For the text-containing cell, return its midpoint in [x, y] coordinate format. 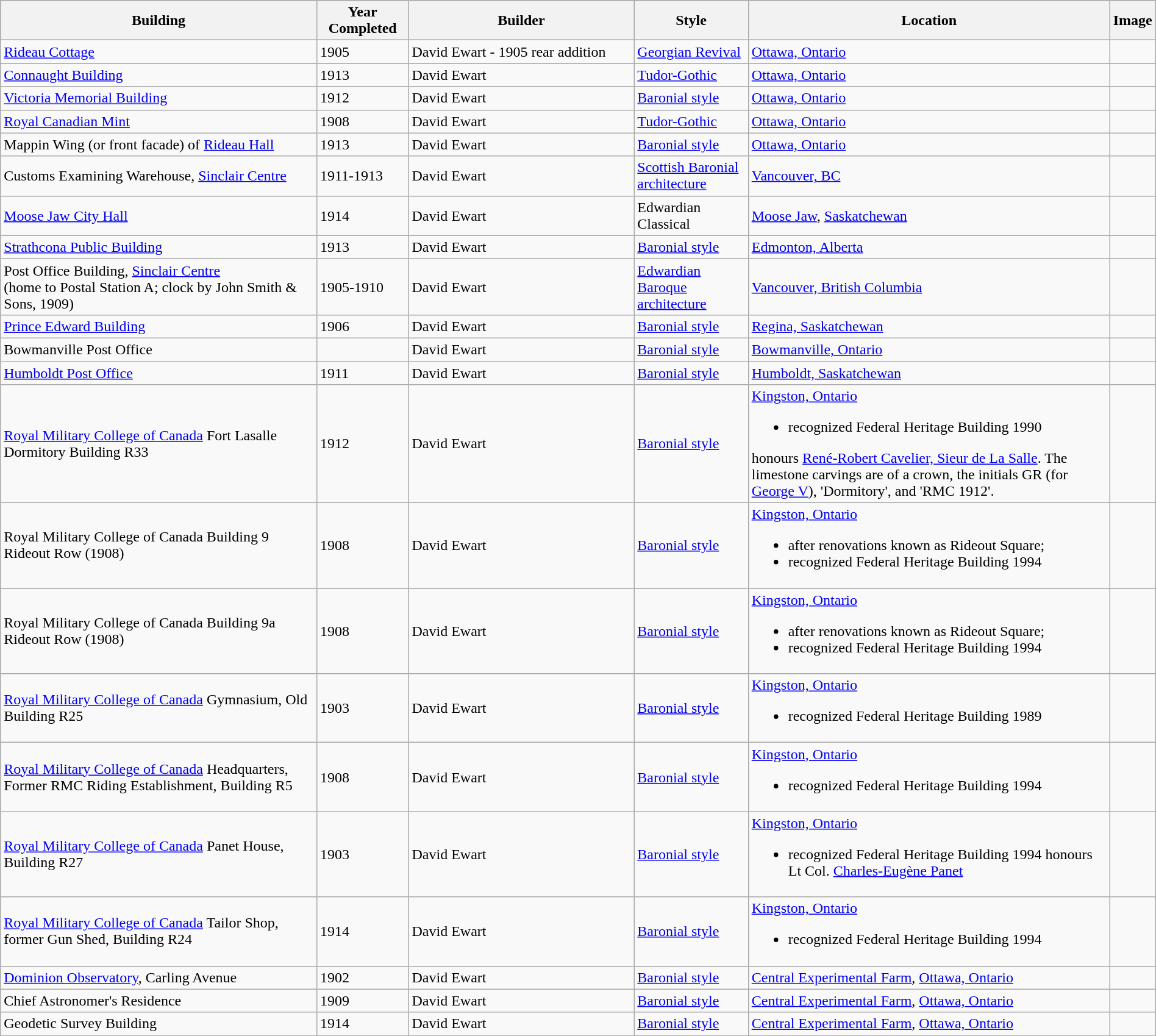
Prince Edward Building [159, 326]
Building [159, 21]
1911 [362, 373]
Moose Jaw, Saskatchewan [929, 216]
Rideau Cottage [159, 52]
1905 [362, 52]
Kingston, Ontariorecognized Federal Heritage Building 1989 [929, 709]
Vancouver, British Columbia [929, 287]
1906 [362, 326]
Humboldt Post Office [159, 373]
1909 [362, 1001]
Humboldt, Saskatchewan [929, 373]
Connaught Building [159, 75]
Royal Military College of Canada Headquarters, Former RMC Riding Establishment, Building R5 [159, 777]
1905-1910 [362, 287]
Image [1133, 21]
Royal Military College of Canada Fort Lasalle Dormitory Building R33 [159, 444]
Royal Military College of Canada Panet House, Building R27 [159, 854]
Victoria Memorial Building [159, 98]
1911-1913 [362, 176]
Post Office Building, Sinclair Centre (home to Postal Station A; clock by John Smith & Sons, 1909) [159, 287]
Scottish Baronial architecture [691, 176]
Kingston, Ontariorecognized Federal Heritage Building 1994 honours Lt Col. Charles-Eugène Panet [929, 854]
Royal Canadian Mint [159, 121]
Georgian Revival [691, 52]
Bowmanville Post Office [159, 349]
Builder [521, 21]
Location [929, 21]
Edwardian Baroque architecture [691, 287]
Edwardian Classical [691, 216]
Chief Astronomer's Residence [159, 1001]
David Ewart - 1905 rear addition [521, 52]
1902 [362, 977]
Royal Military College of Canada Building 9 Rideout Row (1908) [159, 546]
Dominion Observatory, Carling Avenue [159, 977]
Year Completed [362, 21]
Royal Military College of Canada Gymnasium, Old Building R25 [159, 709]
Style [691, 21]
Geodetic Survey Building [159, 1024]
Regina, Saskatchewan [929, 326]
Mappin Wing (or front facade) of Rideau Hall [159, 145]
Bowmanville, Ontario [929, 349]
Strathcona Public Building [159, 247]
Customs Examining Warehouse, Sinclair Centre [159, 176]
Vancouver, BC [929, 176]
Edmonton, Alberta [929, 247]
Moose Jaw City Hall [159, 216]
Royal Military College of Canada Tailor Shop, former Gun Shed, Building R24 [159, 932]
Royal Military College of Canada Building 9a Rideout Row (1908) [159, 631]
